From the cell containing the given text, extract its center point as [x, y] coordinate. 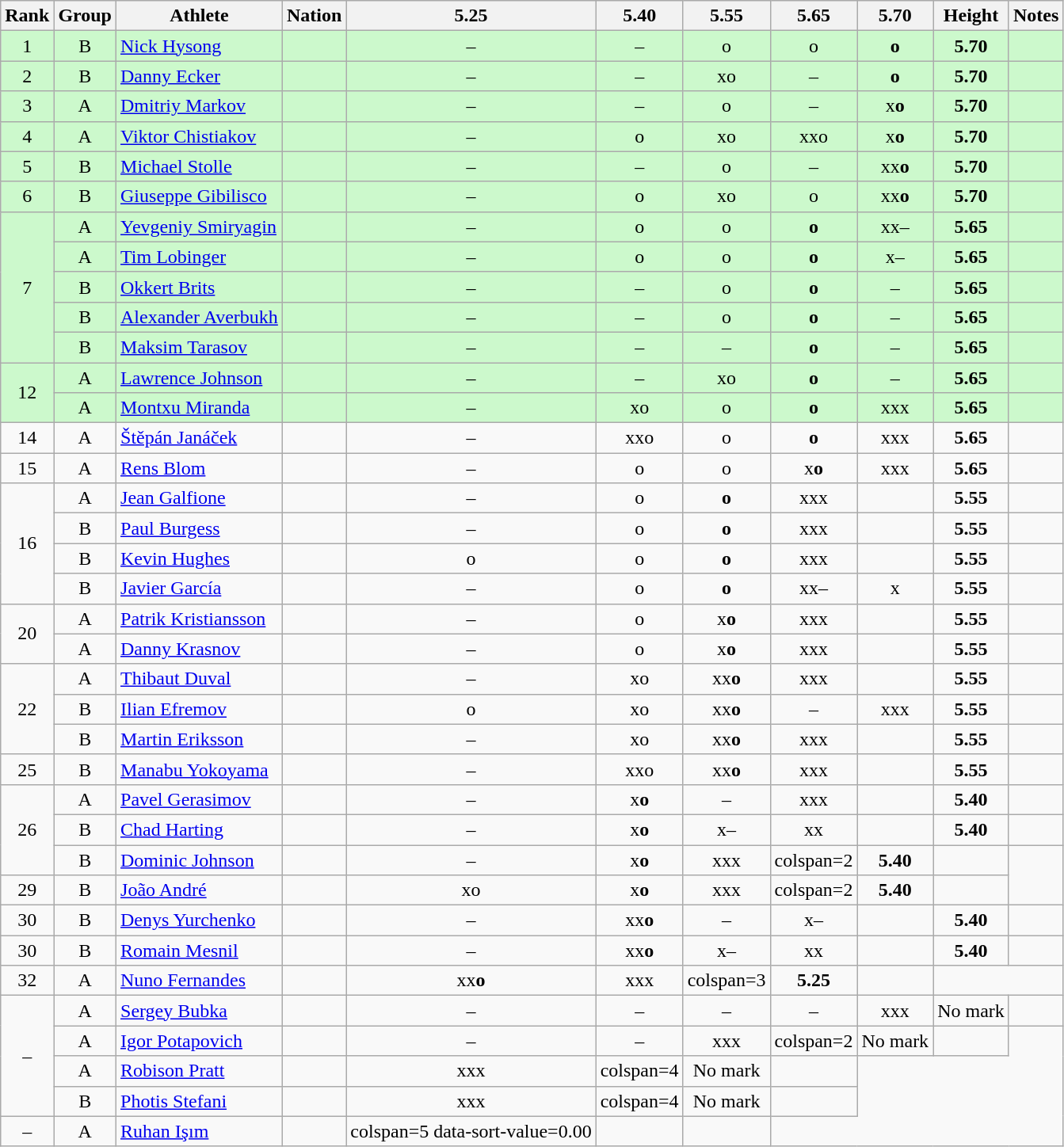
3 [27, 106]
Ilian Efremov [200, 709]
Sergey Bubka [200, 1011]
Notes [1035, 16]
25 [27, 769]
Height [971, 16]
15 [27, 468]
Igor Potapovich [200, 1041]
Štěpán Janáček [200, 438]
4 [27, 136]
Chad Harting [200, 829]
Yevgeniy Smiryagin [200, 227]
Nation [314, 16]
Martin Eriksson [200, 739]
Pavel Gerasimov [200, 799]
Dominic Johnson [200, 859]
Javier García [200, 589]
22 [27, 709]
Manabu Yokoyama [200, 769]
26 [27, 829]
29 [27, 890]
16 [27, 543]
Photis Stefani [200, 1101]
5 [27, 166]
Dmitriy Markov [200, 106]
Danny Krasnov [200, 649]
Okkert Brits [200, 287]
Michael Stolle [200, 166]
colspan=3 [726, 981]
x [895, 589]
12 [27, 393]
Denys Yurchenko [200, 920]
14 [27, 438]
2 [27, 76]
Paul Burgess [200, 528]
Montxu Miranda [200, 408]
Patrik Kristiansson [200, 619]
Group [86, 16]
Kevin Hughes [200, 558]
Nuno Fernandes [200, 981]
6 [27, 196]
32 [27, 981]
Jean Galfione [200, 498]
Thibaut Duval [200, 679]
João André [200, 890]
Rank [27, 16]
Robison Pratt [200, 1071]
Athlete [200, 16]
Rens Blom [200, 468]
Romain Mesnil [200, 951]
colspan=5 data-sort-value=0.00 [471, 1131]
Alexander Averbukh [200, 317]
20 [27, 634]
Ruhan Işım [200, 1131]
7 [27, 287]
Nick Hysong [200, 46]
Maksim Tarasov [200, 347]
1 [27, 46]
Tim Lobinger [200, 257]
Danny Ecker [200, 76]
Lawrence Johnson [200, 378]
Giuseppe Gibilisco [200, 196]
Viktor Chistiakov [200, 136]
